Scan for the cell matching the given text and deliver its (x, y) coordinate at center. 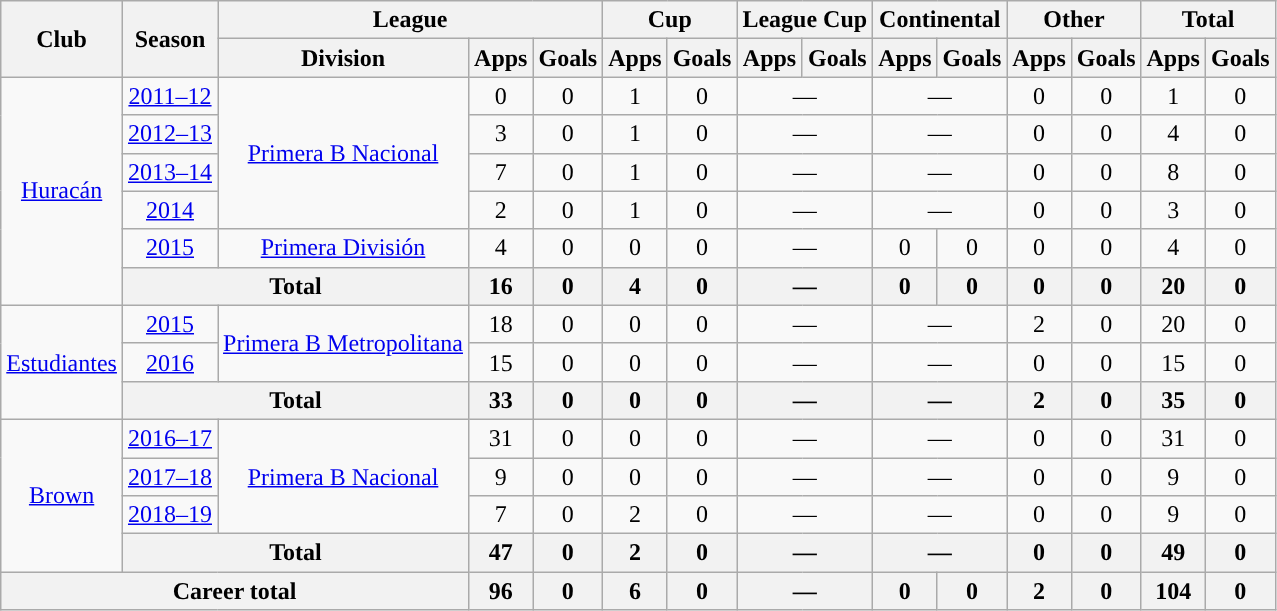
Brown (62, 495)
33 (501, 400)
96 (501, 591)
Primera B Metropolitana (344, 343)
Division (344, 58)
2014 (170, 210)
35 (1173, 400)
Club (62, 39)
Career total (235, 591)
47 (501, 553)
Huracán (62, 191)
18 (501, 324)
16 (501, 286)
2012–13 (170, 134)
Continental (940, 20)
49 (1173, 553)
League (410, 20)
Estudiantes (62, 362)
Cup (670, 20)
8 (1173, 172)
Primera División (344, 248)
2016 (170, 362)
Other (1074, 20)
Season (170, 39)
2018–19 (170, 515)
2017–18 (170, 477)
League Cup (805, 20)
104 (1173, 591)
2011–12 (170, 96)
2013–14 (170, 172)
6 (635, 591)
2016–17 (170, 438)
